For the text-containing cell, return its midpoint in [X, Y] coordinate format. 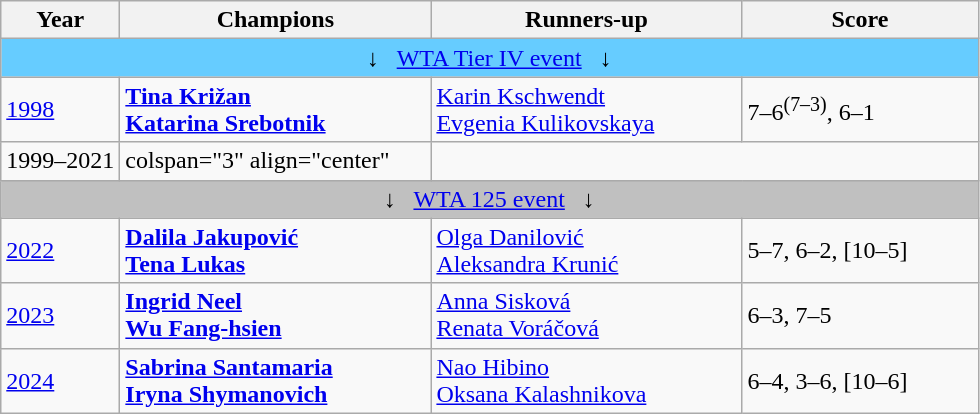
1999–2021 [60, 161]
Karin Kschwendt Evgenia Kulikovskaya [586, 110]
Score [860, 20]
Sabrina Santamaria Iryna Shymanovich [276, 380]
Anna Sisková Renata Voráčová [586, 316]
Nao Hibino Oksana Kalashnikova [586, 380]
↓ WTA 125 event ↓ [490, 199]
2022 [60, 250]
colspan="3" align="center" [276, 161]
6–4, 3–6, [10–6] [860, 380]
Year [60, 20]
Runners-up [586, 20]
Ingrid Neel Wu Fang-hsien [276, 316]
7–6(7–3), 6–1 [860, 110]
Dalila Jakupović Tena Lukas [276, 250]
1998 [60, 110]
2024 [60, 380]
Tina Križan Katarina Srebotnik [276, 110]
Olga Danilović Aleksandra Krunić [586, 250]
5–7, 6–2, [10–5] [860, 250]
↓ WTA Tier IV event ↓ [490, 58]
6–3, 7–5 [860, 316]
Champions [276, 20]
2023 [60, 316]
